Output the (x, y) coordinate of the center of the cell containing the given text.  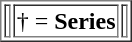
† = Series (66, 20)
